Detect which cell encompasses the target text, then output its (x, y) center coordinate. 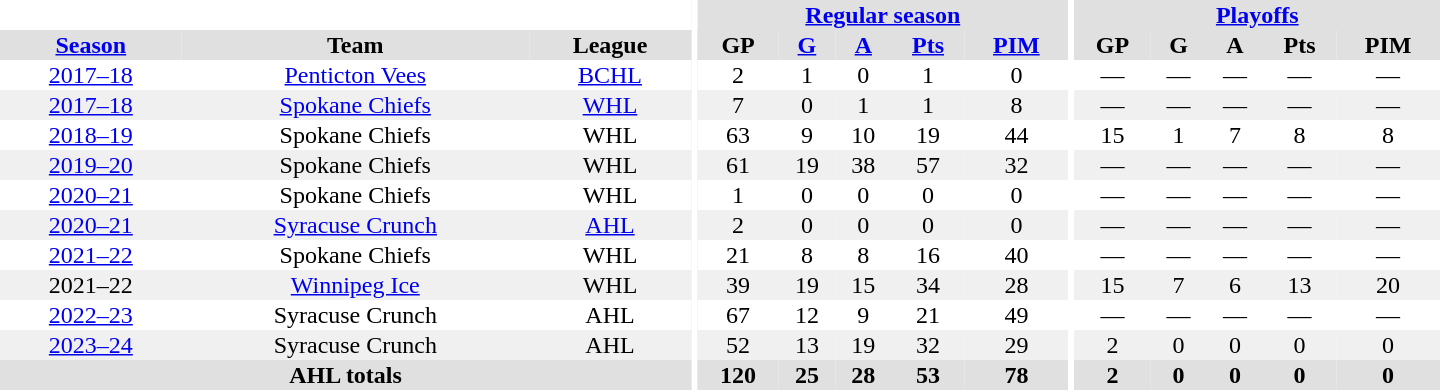
Team (356, 45)
52 (738, 345)
57 (928, 165)
Penticton Vees (356, 75)
34 (928, 285)
Season (91, 45)
63 (738, 135)
20 (1388, 285)
61 (738, 165)
BCHL (610, 75)
78 (1017, 375)
6 (1235, 285)
29 (1017, 345)
49 (1017, 315)
Playoffs (1257, 15)
120 (738, 375)
League (610, 45)
38 (863, 165)
39 (738, 285)
25 (807, 375)
67 (738, 315)
12 (807, 315)
16 (928, 255)
2018–19 (91, 135)
2019–20 (91, 165)
2022–23 (91, 315)
40 (1017, 255)
Winnipeg Ice (356, 285)
Regular season (882, 15)
44 (1017, 135)
2023–24 (91, 345)
AHL totals (346, 375)
53 (928, 375)
10 (863, 135)
